Return [x, y] of the center of cell containing provided text 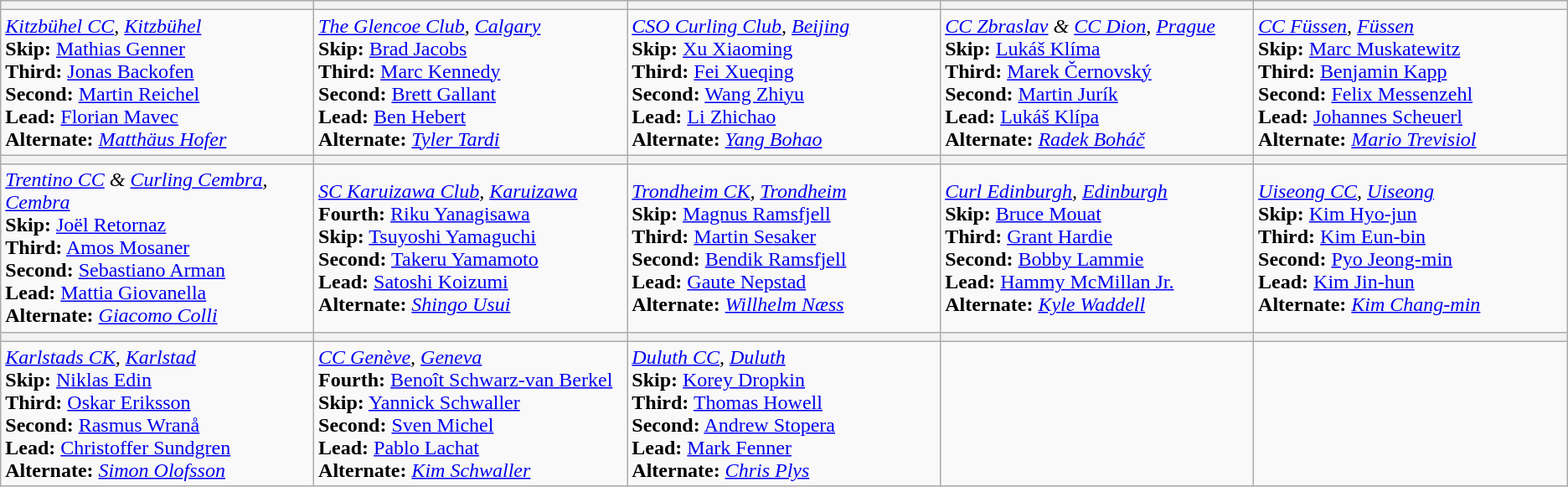
Karlstads CK, KarlstadSkip: Niklas Edin Third: Oskar Eriksson Second: Rasmus Wranå Lead: Christoffer Sundgren Alternate: Simon Olofsson [157, 414]
CC Füssen, FüssenSkip: Marc Muskatewitz Third: Benjamin Kapp Second: Felix Messenzehl Lead: Johannes Scheuerl Alternate: Mario Trevisiol [1411, 82]
Trentino CC & Curling Cembra, CembraSkip: Joël Retornaz Third: Amos Mosaner Second: Sebastiano Arman Lead: Mattia Giovanella Alternate: Giacomo Colli [157, 248]
Curl Edinburgh, EdinburghSkip: Bruce Mouat Third: Grant Hardie Second: Bobby Lammie Lead: Hammy McMillan Jr. Alternate: Kyle Waddell [1097, 248]
SC Karuizawa Club, KaruizawaFourth: Riku Yanagisawa Skip: Tsuyoshi Yamaguchi Second: Takeru Yamamoto Lead: Satoshi Koizumi Alternate: Shingo Usui [471, 248]
CC Zbraslav & CC Dion, PragueSkip: Lukáš Klíma Third: Marek Černovský Second: Martin Jurík Lead: Lukáš Klípa Alternate: Radek Boháč [1097, 82]
Kitzbühel CC, KitzbühelSkip: Mathias Genner Third: Jonas Backofen Second: Martin Reichel Lead: Florian Mavec Alternate: Matthäus Hofer [157, 82]
The Glencoe Club, CalgarySkip: Brad Jacobs Third: Marc Kennedy Second: Brett Gallant Lead: Ben Hebert Alternate: Tyler Tardi [471, 82]
Duluth CC, DuluthSkip: Korey Dropkin Third: Thomas Howell Second: Andrew Stopera Lead: Mark Fenner Alternate: Chris Plys [784, 414]
Trondheim CK, TrondheimSkip: Magnus Ramsfjell Third: Martin Sesaker Second: Bendik Ramsfjell Lead: Gaute Nepstad Alternate: Willhelm Næss [784, 248]
CC Genève, GenevaFourth: Benoît Schwarz-van Berkel Skip: Yannick Schwaller Second: Sven Michel Lead: Pablo Lachat Alternate: Kim Schwaller [471, 414]
CSO Curling Club, BeijingSkip: Xu Xiaoming Third: Fei Xueqing Second: Wang Zhiyu Lead: Li Zhichao Alternate: Yang Bohao [784, 82]
Uiseong CC, UiseongSkip: Kim Hyo-jun Third: Kim Eun-bin Second: Pyo Jeong-min Lead: Kim Jin-hun Alternate: Kim Chang-min [1411, 248]
